Identify which cell holds the provided text, then report its (X, Y) central coordinate. 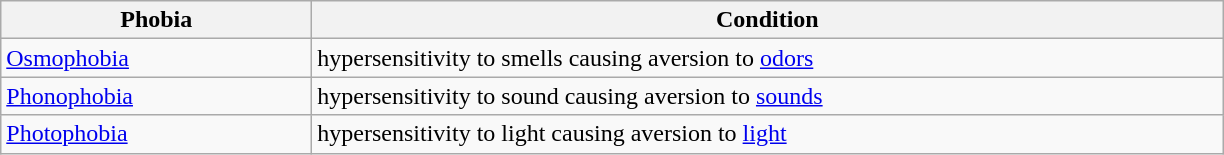
Condition (768, 20)
Photophobia (156, 134)
Osmophobia (156, 58)
Phonophobia (156, 96)
hypersensitivity to sound causing aversion to sounds (768, 96)
Phobia (156, 20)
hypersensitivity to light causing aversion to light (768, 134)
hypersensitivity to smells causing aversion to odors (768, 58)
